Output the [X, Y] coordinate of the center of the cell containing the given text.  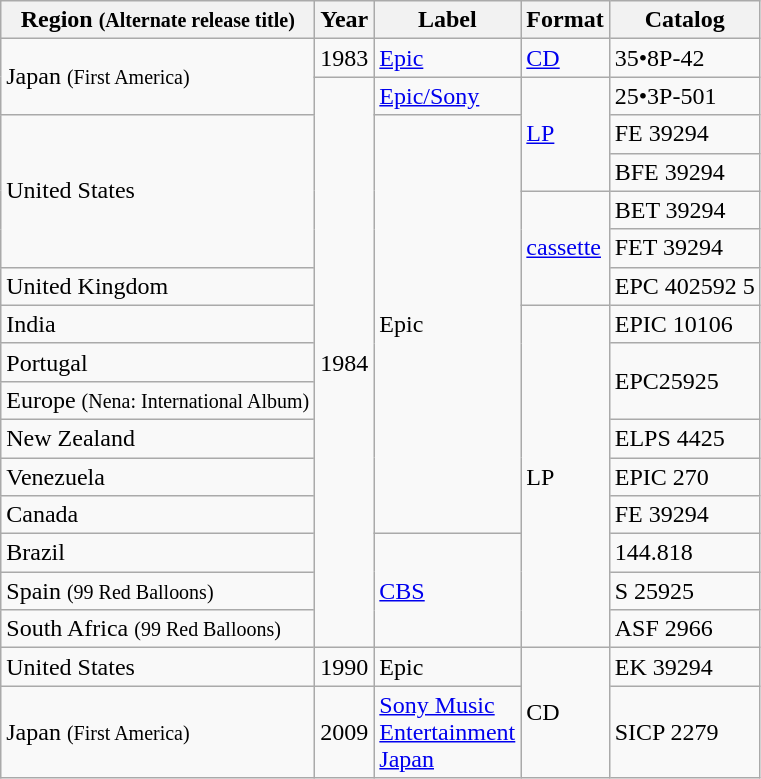
Portugal [158, 362]
Label [448, 20]
United Kingdom [158, 286]
144.818 [684, 553]
EPIC 10106 [684, 324]
cassette [565, 248]
Catalog [684, 20]
BFE 39294 [684, 172]
2009 [344, 732]
1983 [344, 58]
Canada [158, 515]
1984 [344, 362]
35•8P-42 [684, 58]
EPIC 270 [684, 477]
CBS [448, 591]
EK 39294 [684, 667]
Spain (99 Red Balloons) [158, 591]
Venezuela [158, 477]
Brazil [158, 553]
FET 39294 [684, 248]
India [158, 324]
25•3P-501 [684, 96]
ELPS 4425 [684, 438]
BET 39294 [684, 210]
EPC25925 [684, 381]
ASF 2966 [684, 629]
Europe (Nena: International Album) [158, 400]
Format [565, 20]
SICP 2279 [684, 732]
EPC 402592 5 [684, 286]
Sony MusicEntertainmentJapan [448, 732]
1990 [344, 667]
Epic/Sony [448, 96]
Region (Alternate release title) [158, 20]
Year [344, 20]
South Africa (99 Red Balloons) [158, 629]
S 25925 [684, 591]
New Zealand [158, 438]
